Determine the [x, y] coordinate at the center of the cell enclosing the given text.  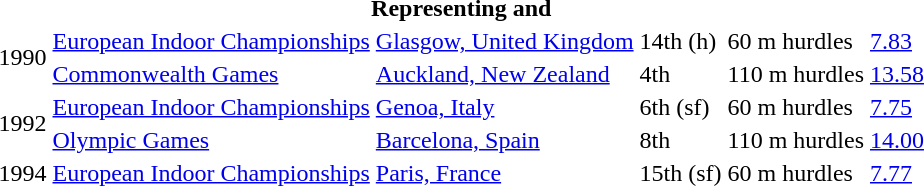
4th [680, 74]
Auckland, New Zealand [504, 74]
Barcelona, Spain [504, 140]
8th [680, 140]
Olympic Games [211, 140]
14th (h) [680, 41]
Glasgow, United Kingdom [504, 41]
Commonwealth Games [211, 74]
Genoa, Italy [504, 107]
6th (sf) [680, 107]
